From the cell containing the given text, extract its center point as (x, y) coordinate. 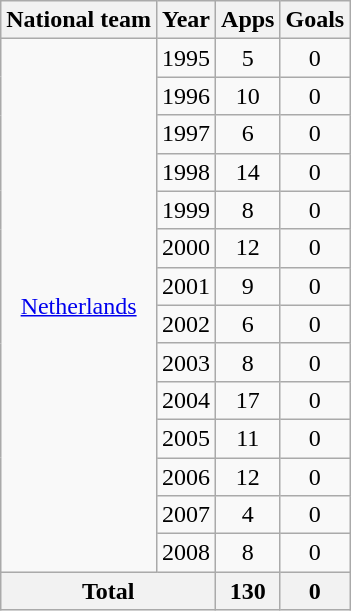
2000 (186, 248)
9 (248, 286)
Goals (315, 20)
Total (108, 591)
17 (248, 400)
130 (248, 591)
1995 (186, 58)
2007 (186, 515)
2003 (186, 362)
1996 (186, 96)
2002 (186, 324)
4 (248, 515)
2004 (186, 400)
1999 (186, 210)
National team (79, 20)
2006 (186, 477)
Apps (248, 20)
1998 (186, 172)
2005 (186, 438)
2008 (186, 553)
Year (186, 20)
1997 (186, 134)
14 (248, 172)
11 (248, 438)
2001 (186, 286)
5 (248, 58)
Netherlands (79, 306)
10 (248, 96)
